Return [X, Y] of the center of cell containing provided text 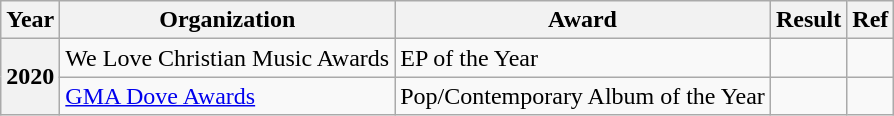
Organization [228, 20]
Award [583, 20]
Ref [870, 20]
Year [30, 20]
2020 [30, 77]
We Love Christian Music Awards [228, 58]
EP of the Year [583, 58]
Pop/Contemporary Album of the Year [583, 96]
Result [808, 20]
GMA Dove Awards [228, 96]
